Determine the [x, y] coordinate at the center of the cell enclosing the given text.  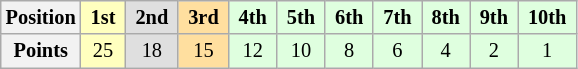
2nd [152, 17]
10 [301, 51]
3rd [203, 17]
6 [397, 51]
8 [349, 51]
18 [152, 51]
5th [301, 17]
Points [41, 51]
1st [104, 17]
12 [253, 51]
8th [446, 17]
4 [446, 51]
9th [494, 17]
15 [203, 51]
7th [397, 17]
1 [547, 51]
Position [41, 17]
6th [349, 17]
4th [253, 17]
10th [547, 17]
25 [104, 51]
2 [494, 51]
